Search for the cell housing the specified text and yield its (x, y) center coordinate. 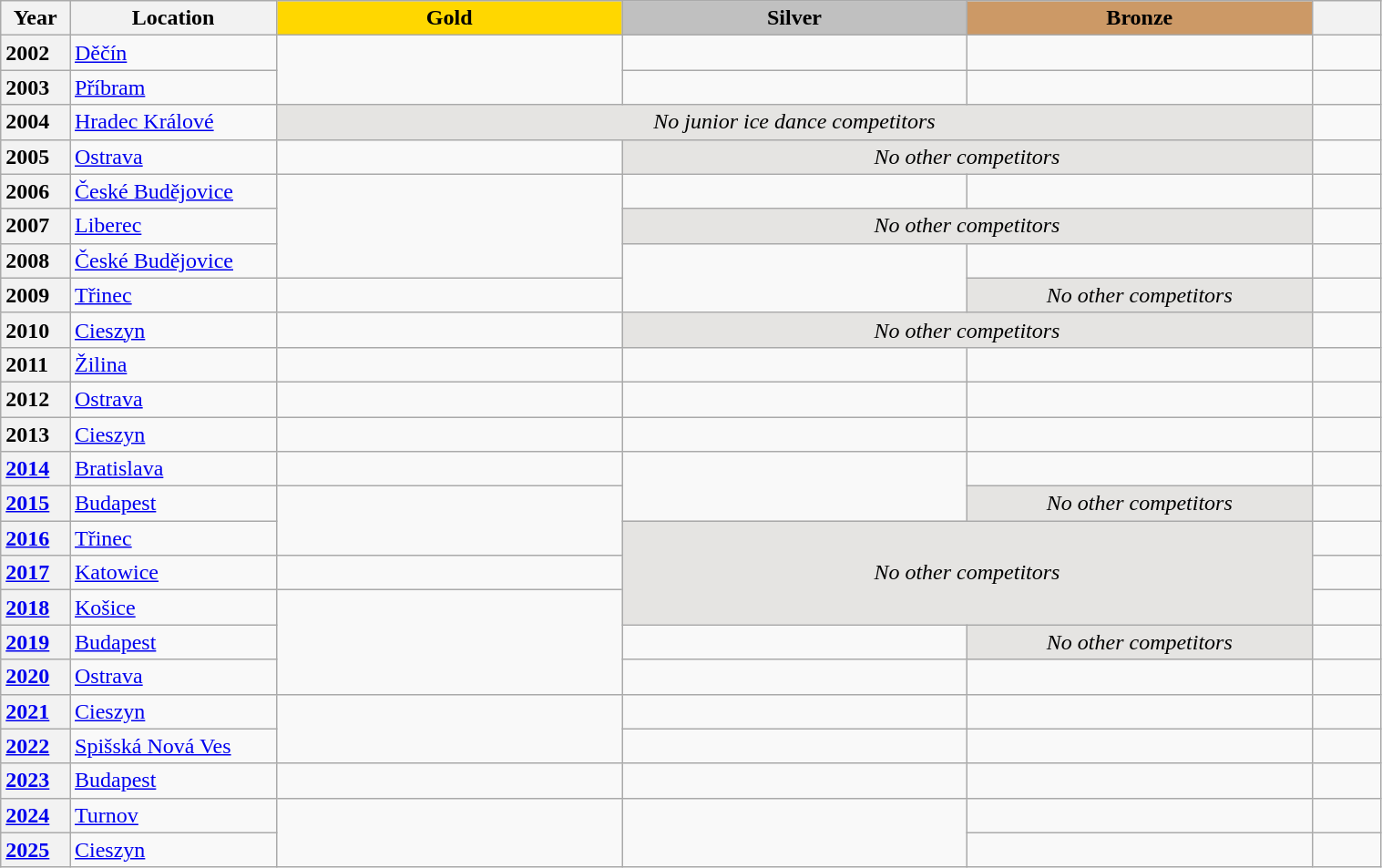
2024 (36, 815)
2015 (36, 504)
2011 (36, 364)
2013 (36, 434)
Bratislava (173, 469)
Year (36, 18)
2008 (36, 260)
2022 (36, 746)
No junior ice dance competitors (794, 122)
Liberec (173, 226)
2018 (36, 608)
Location (173, 18)
2007 (36, 226)
2010 (36, 330)
2016 (36, 538)
Košice (173, 608)
2009 (36, 295)
2004 (36, 122)
2006 (36, 191)
Bronze (1139, 18)
2014 (36, 469)
Silver (794, 18)
Gold (450, 18)
2005 (36, 157)
Žilina (173, 364)
Spišská Nová Ves (173, 746)
2003 (36, 87)
2020 (36, 677)
2021 (36, 711)
Katowice (173, 573)
2017 (36, 573)
Děčín (173, 53)
2012 (36, 399)
2002 (36, 53)
2019 (36, 642)
2023 (36, 781)
2025 (36, 850)
Příbram (173, 87)
Hradec Králové (173, 122)
Turnov (173, 815)
